Capture the cell that displays the provided text and extract its [x, y] central coordinate. 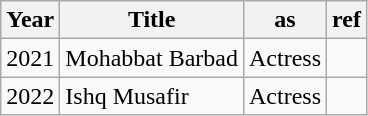
Ishq Musafir [152, 96]
Title [152, 20]
Mohabbat Barbad [152, 58]
Year [30, 20]
2021 [30, 58]
ref [347, 20]
2022 [30, 96]
as [284, 20]
